Identify which cell holds the provided text, then report its (x, y) central coordinate. 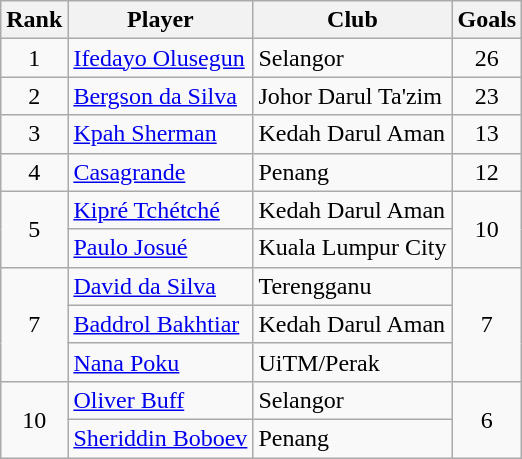
David da Silva (160, 286)
3 (34, 134)
Casagrande (160, 172)
13 (487, 134)
Bergson da Silva (160, 96)
4 (34, 172)
Club (352, 20)
23 (487, 96)
6 (487, 419)
Kipré Tchétché (160, 210)
UiTM/Perak (352, 362)
Baddrol Bakhtiar (160, 324)
Player (160, 20)
26 (487, 58)
5 (34, 229)
Rank (34, 20)
Johor Darul Ta'zim (352, 96)
Kpah Sherman (160, 134)
1 (34, 58)
Terengganu (352, 286)
Nana Poku (160, 362)
Paulo Josué (160, 248)
Sheriddin Boboev (160, 438)
Oliver Buff (160, 400)
2 (34, 96)
Ifedayo Olusegun (160, 58)
Kuala Lumpur City (352, 248)
12 (487, 172)
Goals (487, 20)
